From the cell containing the given text, extract its center point as [X, Y] coordinate. 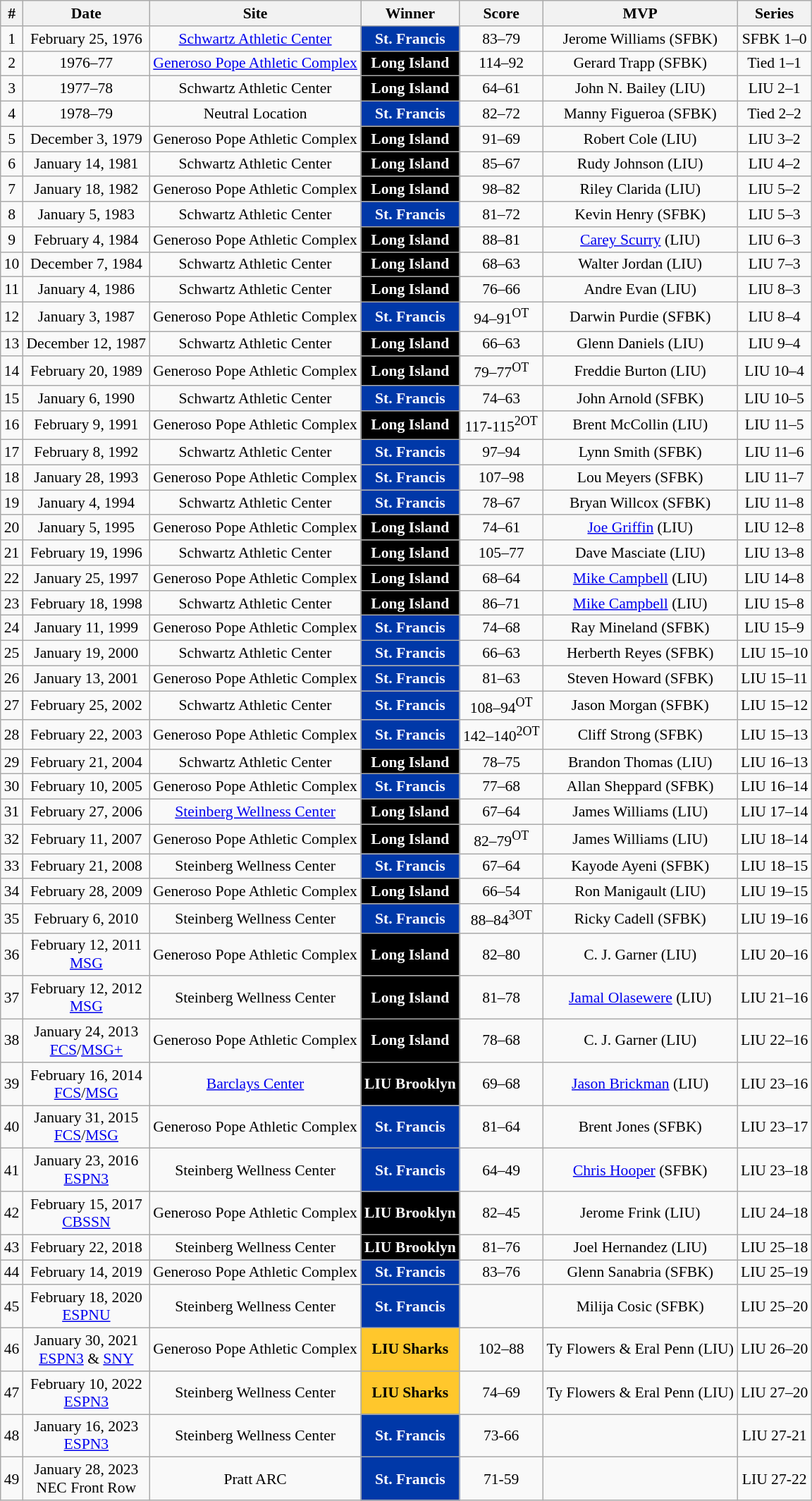
LIU 11–7 [774, 477]
LIU 22–16 [774, 1041]
January 4, 1994 [86, 503]
Rudy Johnson (LIU) [640, 164]
Ray Mineland (SFBK) [640, 628]
February 22, 2003 [86, 735]
82–72 [502, 114]
LIU 15–9 [774, 628]
January 24, 2013 FCS/MSG+ [86, 1041]
LIU 15–11 [774, 678]
7 [12, 190]
38 [12, 1041]
71-59 [502, 1479]
82–80 [502, 955]
January 14, 1981 [86, 164]
Bryan Willcox (SFBK) [640, 503]
LIU 15–8 [774, 604]
Series [774, 13]
Date [86, 13]
25 [12, 654]
December 12, 1987 [86, 344]
74–63 [502, 398]
LIU 2–1 [774, 89]
LIU 13–8 [774, 553]
John Arnold (SFBK) [640, 398]
LIU 14–8 [774, 578]
February 18, 1998 [86, 604]
Ron Manigault (LIU) [640, 892]
23 [12, 604]
Herberth Reyes (SFBK) [640, 654]
LIU 27-22 [774, 1479]
107–98 [502, 477]
Ricky Cadell (SFBK) [640, 918]
January 19, 2000 [86, 654]
81–64 [502, 1127]
# [12, 13]
108–94OT [502, 705]
82–79OT [502, 839]
February 4, 1984 [86, 240]
117-1152OT [502, 426]
44 [12, 1273]
Neutral Location [255, 114]
49 [12, 1479]
4 [12, 114]
LIU 10–4 [774, 371]
24 [12, 628]
LIU 3–2 [774, 139]
Joe Griffin (LIU) [640, 528]
LIU 20–16 [774, 955]
LIU 18–14 [774, 839]
29 [12, 762]
22 [12, 578]
December 7, 1984 [86, 264]
February 10, 2005 [86, 787]
LIU 19–15 [774, 892]
81–76 [502, 1247]
LIU 11–8 [774, 503]
Score [502, 13]
30 [12, 787]
Pratt ARC [255, 1479]
40 [12, 1127]
32 [12, 839]
February 10, 2022 ESPN3 [86, 1393]
Brent Jones (SFBK) [640, 1127]
LIU 27-21 [774, 1435]
31 [12, 812]
Milija Cosic (SFBK) [640, 1307]
78–67 [502, 503]
19 [12, 503]
LIU 7–3 [774, 264]
LIU 23–18 [774, 1170]
16 [12, 426]
35 [12, 918]
Barclays Center [255, 1084]
John N. Bailey (LIU) [640, 89]
LIU 9–4 [774, 344]
January 3, 1987 [86, 317]
68–64 [502, 578]
74–69 [502, 1393]
January 30, 2021 ESPN3 & SNY [86, 1349]
3 [12, 89]
48 [12, 1435]
64–49 [502, 1170]
81–72 [502, 214]
LIU 23–17 [774, 1127]
LIU 16–14 [774, 787]
January 28, 1993 [86, 477]
28 [12, 735]
68–63 [502, 264]
97–94 [502, 453]
January 5, 1983 [86, 214]
Kayode Ayeni (SFBK) [640, 866]
81–63 [502, 678]
Freddie Burton (LIU) [640, 371]
Robert Cole (LIU) [640, 139]
January 31, 2015 FCS/MSG [86, 1127]
34 [12, 892]
Jason Morgan (SFBK) [640, 705]
LIU 15–10 [774, 654]
11 [12, 290]
64–61 [502, 89]
46 [12, 1349]
13 [12, 344]
LIU 5–2 [774, 190]
Winner [410, 13]
Jerome Frink (LIU) [640, 1213]
83–76 [502, 1273]
February 25, 2002 [86, 705]
LIU 15–13 [774, 735]
LIU 8–4 [774, 317]
LIU 17–14 [774, 812]
82–45 [502, 1213]
February 11, 2007 [86, 839]
9 [12, 240]
LIU 26–20 [774, 1349]
Glenn Sanabria (SFBK) [640, 1273]
Gerard Trapp (SFBK) [640, 63]
LIU 11–5 [774, 426]
Dave Masciate (LIU) [640, 553]
69–68 [502, 1084]
Steven Howard (SFBK) [640, 678]
Brandon Thomas (LIU) [640, 762]
LIU 27–20 [774, 1393]
February 25, 1976 [86, 39]
Chris Hooper (SFBK) [640, 1170]
January 16, 2023 ESPN3 [86, 1435]
January 25, 1997 [86, 578]
MVP [640, 13]
74–68 [502, 628]
78–75 [502, 762]
1 [12, 39]
January 13, 2001 [86, 678]
LIU 24–18 [774, 1213]
LIU 19–16 [774, 918]
Tied 2–2 [774, 114]
Jason Brickman (LIU) [640, 1084]
Lou Meyers (SFBK) [640, 477]
January 6, 1990 [86, 398]
Brent McCollin (LIU) [640, 426]
February 18, 2020 ESPNU [86, 1307]
5 [12, 139]
February 15, 2017 CBSSN [86, 1213]
1977–78 [86, 89]
36 [12, 955]
6 [12, 164]
81–78 [502, 998]
102–88 [502, 1349]
January 5, 1995 [86, 528]
18 [12, 477]
15 [12, 398]
Kevin Henry (SFBK) [640, 214]
Site [255, 13]
LIU 11–6 [774, 453]
February 16, 2014 FCS/MSG [86, 1084]
114–92 [502, 63]
January 28, 2023 NEC Front Row [86, 1479]
Tied 1–1 [774, 63]
February 22, 2018 [86, 1247]
February 8, 1992 [86, 453]
LIU 18–15 [774, 866]
86–71 [502, 604]
47 [12, 1393]
77–68 [502, 787]
27 [12, 705]
Jerome Williams (SFBK) [640, 39]
LIU 16–13 [774, 762]
Cliff Strong (SFBK) [640, 735]
37 [12, 998]
43 [12, 1247]
42 [12, 1213]
Darwin Purdie (SFBK) [640, 317]
February 14, 2019 [86, 1273]
78–68 [502, 1041]
1978–79 [86, 114]
79–77OT [502, 371]
Glenn Daniels (LIU) [640, 344]
February 27, 2006 [86, 812]
73-66 [502, 1435]
January 23, 2016 ESPN3 [86, 1170]
LIU 25–18 [774, 1247]
Manny Figueroa (SFBK) [640, 114]
LIU 12–8 [774, 528]
February 12, 2012 MSG [86, 998]
January 18, 1982 [86, 190]
December 3, 1979 [86, 139]
76–66 [502, 290]
Walter Jordan (LIU) [640, 264]
LIU 23–16 [774, 1084]
February 9, 1991 [86, 426]
26 [12, 678]
85–67 [502, 164]
February 19, 1996 [86, 553]
Lynn Smith (SFBK) [640, 453]
February 21, 2008 [86, 866]
LIU 25–19 [774, 1273]
91–69 [502, 139]
LIU 21–16 [774, 998]
98–82 [502, 190]
LIU 8–3 [774, 290]
33 [12, 866]
Allan Sheppard (SFBK) [640, 787]
February 28, 2009 [86, 892]
142–1402OT [502, 735]
LIU 25–20 [774, 1307]
Joel Hernandez (LIU) [640, 1247]
Jamal Olasewere (LIU) [640, 998]
88–843OT [502, 918]
14 [12, 371]
February 21, 2004 [86, 762]
45 [12, 1307]
8 [12, 214]
1976–77 [86, 63]
74–61 [502, 528]
Andre Evan (LIU) [640, 290]
39 [12, 1084]
41 [12, 1170]
10 [12, 264]
January 4, 1986 [86, 290]
21 [12, 553]
February 20, 1989 [86, 371]
LIU 5–3 [774, 214]
Carey Scurry (LIU) [640, 240]
LIU 10–5 [774, 398]
Riley Clarida (LIU) [640, 190]
LIU 15–12 [774, 705]
12 [12, 317]
2 [12, 63]
February 12, 2011 MSG [86, 955]
LIU 6–3 [774, 240]
94–91OT [502, 317]
88–81 [502, 240]
LIU 4–2 [774, 164]
February 6, 2010 [86, 918]
83–79 [502, 39]
20 [12, 528]
17 [12, 453]
January 11, 1999 [86, 628]
SFBK 1–0 [774, 39]
105–77 [502, 553]
66–54 [502, 892]
